Capture the cell that displays the provided text and extract its (X, Y) central coordinate. 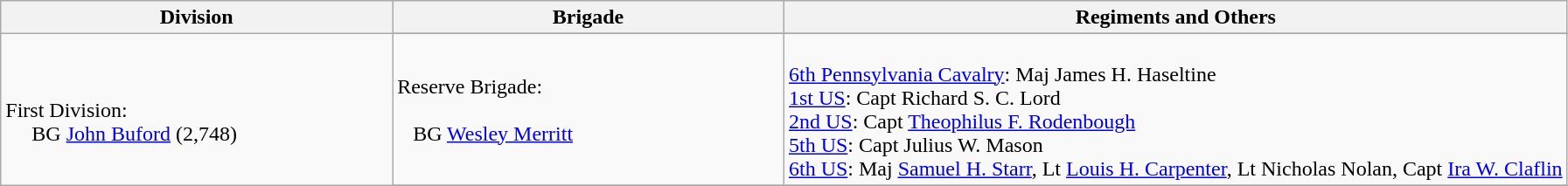
First Division: BG John Buford (2,748) (197, 110)
Reserve Brigade: BG Wesley Merritt (589, 110)
Brigade (589, 17)
Regiments and Others (1175, 17)
Division (197, 17)
